From the cell containing the given text, extract its center point as [X, Y] coordinate. 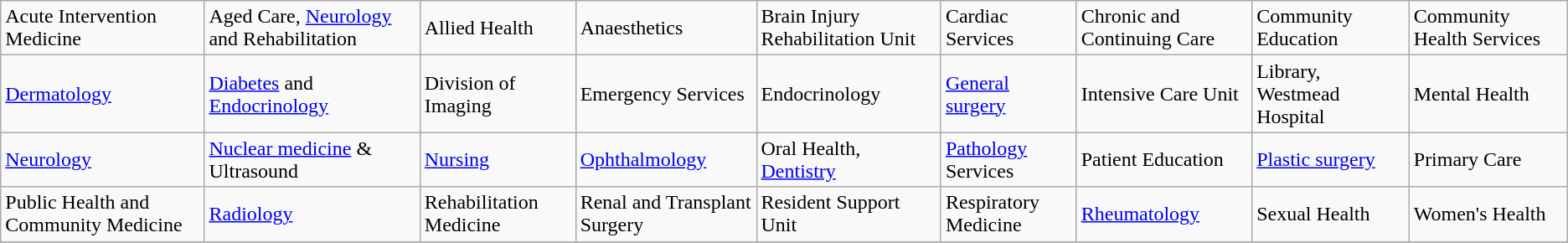
Plastic surgery [1331, 159]
Rheumatology [1164, 215]
Chronic and Continuing Care [1164, 28]
Intensive Care Unit [1164, 94]
Community Education [1331, 28]
Mental Health [1488, 94]
Division of Imaging [498, 94]
Allied Health [498, 28]
Radiology [312, 215]
Emergency Services [666, 94]
Library, Westmead Hospital [1331, 94]
Brain Injury Rehabilitation Unit [848, 28]
Public Health and Community Medicine [102, 215]
Acute Intervention Medicine [102, 28]
Renal and Transplant Surgery [666, 215]
Primary Care [1488, 159]
Cardiac Services [1008, 28]
Resident Support Unit [848, 215]
Ophthalmology [666, 159]
Oral Health, Dentistry [848, 159]
Nursing [498, 159]
Nuclear medicine & Ultrasound [312, 159]
Diabetes and Endocrinology [312, 94]
Sexual Health [1331, 215]
Women's Health [1488, 215]
Neurology [102, 159]
Anaesthetics [666, 28]
Pathology Services [1008, 159]
Respiratory Medicine [1008, 215]
Dermatology [102, 94]
Rehabilitation Medicine [498, 215]
Community Health Services [1488, 28]
General surgery [1008, 94]
Aged Care, Neurology and Rehabilitation [312, 28]
Patient Education [1164, 159]
Endocrinology [848, 94]
